Capture the cell that displays the provided text and extract its [X, Y] central coordinate. 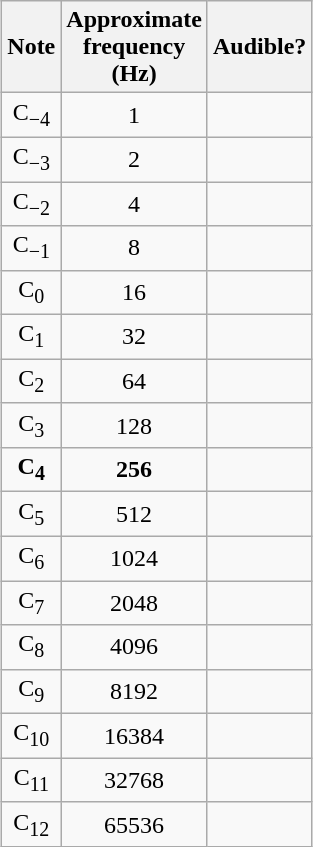
512 [134, 514]
2 [134, 159]
C9 [32, 691]
Approximatefrequency(Hz) [134, 47]
256 [134, 470]
32768 [134, 780]
C5 [32, 514]
4096 [134, 647]
Audible? [259, 47]
C7 [32, 603]
16 [134, 292]
C−2 [32, 204]
C6 [32, 558]
1 [134, 115]
8192 [134, 691]
32 [134, 337]
1024 [134, 558]
C4 [32, 470]
C1 [32, 337]
C10 [32, 736]
4 [134, 204]
C−4 [32, 115]
C2 [32, 381]
Note [32, 47]
C8 [32, 647]
2048 [134, 603]
16384 [134, 736]
C−3 [32, 159]
C11 [32, 780]
C12 [32, 824]
65536 [134, 824]
8 [134, 248]
128 [134, 425]
64 [134, 381]
C3 [32, 425]
C−1 [32, 248]
C0 [32, 292]
